Output the [x, y] coordinate of the center of the cell containing the given text.  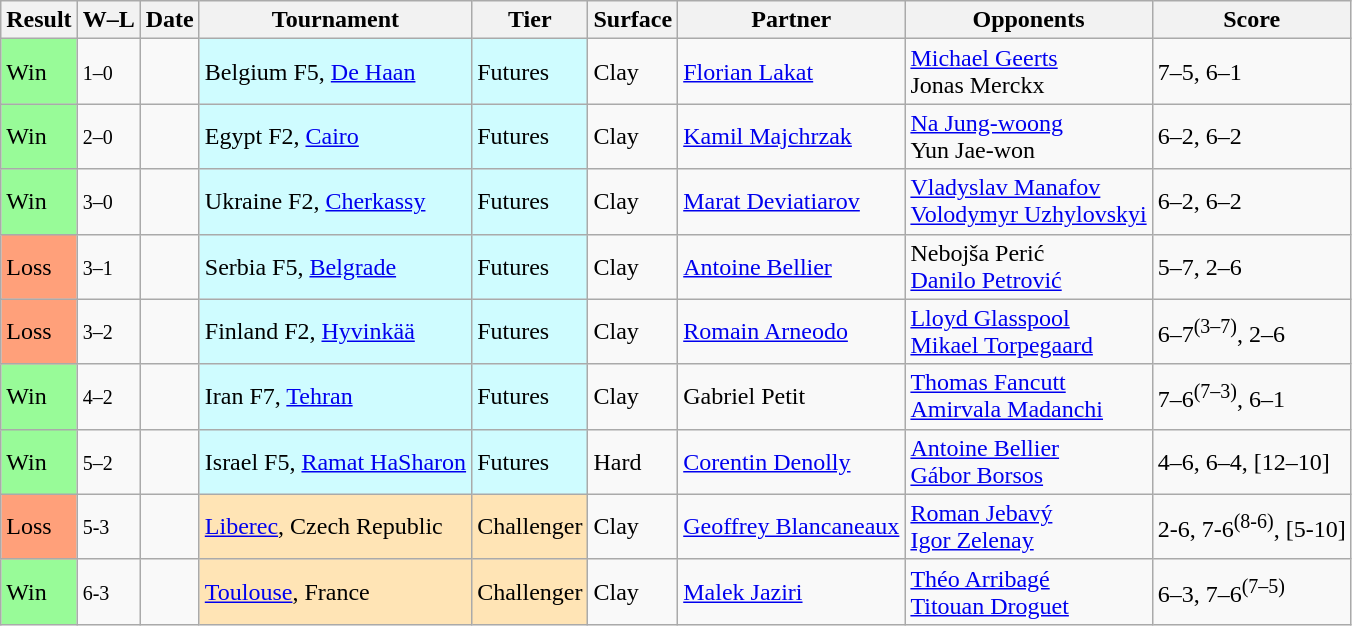
Tier [530, 20]
Tournament [335, 20]
Corentin Denolly [792, 462]
Théo Arribagé Titouan Droguet [1028, 592]
Hard [633, 462]
Thomas Fancutt Amirvala Madanchi [1028, 396]
Antoine Bellier Gábor Borsos [1028, 462]
Lloyd Glasspool Mikael Torpegaard [1028, 332]
Toulouse, France [335, 592]
Egypt F2, Cairo [335, 136]
Michael Geerts Jonas Merckx [1028, 72]
Geoffrey Blancaneaux [792, 526]
Vladyslav Manafov Volodymyr Uzhylovskyi [1028, 202]
1–0 [108, 72]
Ukraine F2, Cherkassy [335, 202]
W–L [108, 20]
Marat Deviatiarov [792, 202]
Florian Lakat [792, 72]
Date [170, 20]
4–2 [108, 396]
Score [1252, 20]
Gabriel Petit [792, 396]
5-3 [108, 526]
Malek Jaziri [792, 592]
Finland F2, Hyvinkää [335, 332]
Romain Arneodo [792, 332]
5–7, 2–6 [1252, 266]
Iran F7, Tehran [335, 396]
3–0 [108, 202]
6-3 [108, 592]
Roman Jebavý Igor Zelenay [1028, 526]
Partner [792, 20]
Opponents [1028, 20]
6–3, 7–6(7–5) [1252, 592]
Belgium F5, De Haan [335, 72]
Nebojša Perić Danilo Petrović [1028, 266]
3–2 [108, 332]
Liberec, Czech Republic [335, 526]
Antoine Bellier [792, 266]
Result [39, 20]
Israel F5, Ramat HaSharon [335, 462]
7–6(7–3), 6–1 [1252, 396]
3–1 [108, 266]
2-6, 7-6(8-6), [5-10] [1252, 526]
4–6, 6–4, [12–10] [1252, 462]
2–0 [108, 136]
7–5, 6–1 [1252, 72]
5–2 [108, 462]
6–7(3–7), 2–6 [1252, 332]
Serbia F5, Belgrade [335, 266]
Na Jung-woong Yun Jae-won [1028, 136]
Surface [633, 20]
Kamil Majchrzak [792, 136]
